Extract the [X, Y] coordinate from the center of the cell holding the provided text.  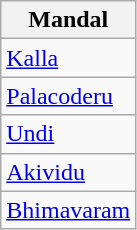
Palacoderu [68, 96]
Undi [68, 134]
Bhimavaram [68, 210]
Akividu [68, 172]
Kalla [68, 58]
Mandal [68, 20]
